Detect which cell encompasses the target text, then output its [x, y] center coordinate. 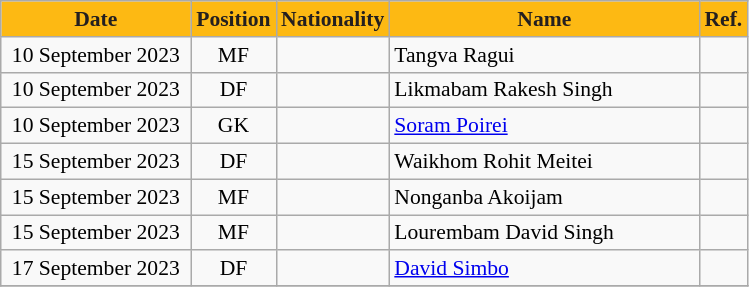
Soram Poirei [544, 126]
Date [96, 19]
David Simbo [544, 269]
Waikhom Rohit Meitei [544, 162]
Lourembam David Singh [544, 233]
Ref. [723, 19]
Name [544, 19]
Position [234, 19]
Nonganba Akoijam [544, 197]
Nationality [332, 19]
GK [234, 126]
Likmabam Rakesh Singh [544, 90]
Tangva Ragui [544, 55]
17 September 2023 [96, 269]
